Locate the cell with the specified text and output its (X, Y) center coordinate. 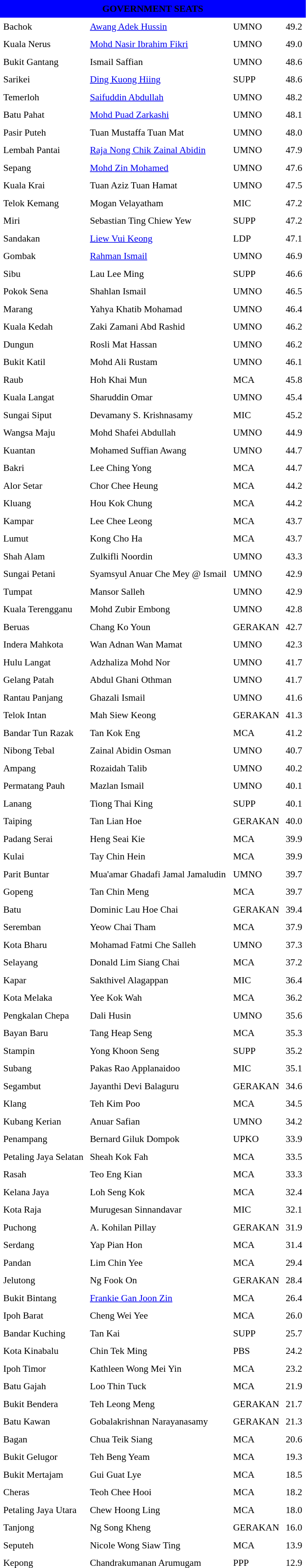
Sharuddin Omar (158, 397)
Teh Beng Yeam (158, 1457)
Bukit Katil (43, 362)
Mohd Zubir Embong (158, 609)
Mohd Puad Zarkashi (158, 115)
Tan Lian Hoe (158, 821)
Rosli Mat Hassan (158, 344)
Mansor Salleh (158, 591)
Bandar Kuching (43, 1333)
20.6 (294, 1439)
18.2 (294, 1492)
Taiping (43, 821)
Bukit Mertajam (43, 1474)
Lee Chee Leong (158, 521)
Gombak (43, 256)
45.8 (294, 379)
Lim Chin Yee (158, 1262)
46.1 (294, 362)
36.4 (294, 980)
Frankie Gan Joon Zin (158, 1298)
Pokok Sena (43, 291)
Kuala Krai (43, 185)
Gopeng (43, 892)
35.3 (294, 1033)
Yee Kok Wah (158, 998)
Rahman Ismail (158, 256)
Tumpat (43, 591)
Tanjong (43, 1527)
Tang Heap Seng (158, 1033)
Jelutong (43, 1280)
Kluang (43, 503)
Permatang Pauh (43, 786)
Kota Melaka (43, 998)
Raub (43, 379)
Hou Kok Chung (158, 503)
Batu Gajah (43, 1386)
Petaling Jaya Selatan (43, 1156)
Sungai Petani (43, 574)
PBS (257, 1351)
37.9 (294, 927)
Pandan (43, 1262)
46.6 (294, 273)
Mogan Velayatham (158, 203)
Dungun (43, 344)
Sebastian Ting Chiew Yew (158, 221)
Teoh Chee Hooi (158, 1492)
Sarikei (43, 79)
Donald Lim Siang Chai (158, 962)
47.5 (294, 185)
23.2 (294, 1368)
Kapar (43, 980)
31.4 (294, 1245)
Stampin (43, 1050)
Loh Seng Kok (158, 1192)
Kota Bharu (43, 944)
Zaki Zamani Abd Rashid (158, 327)
Puchong (43, 1227)
Teh Kim Poo (158, 1104)
Kubang Kerian (43, 1121)
34.2 (294, 1121)
Batu (43, 909)
Kuantan (43, 450)
Nibong Tebal (43, 750)
Loo Thin Tuck (158, 1386)
Lumut (43, 539)
GOVERNMENT SEATS (153, 9)
Alor Setar (43, 485)
28.4 (294, 1280)
Yap Pian Hon (158, 1245)
Rozaidah Talib (158, 768)
Dominic Lau Hoe Chai (158, 909)
Kampar (43, 521)
Ampang (43, 768)
Selayang (43, 962)
Bandar Tun Razak (43, 733)
Mua'amar Ghadafi Jamal Jamaludin (158, 874)
Yong Khoon Seng (158, 1050)
Beruas (43, 627)
Marang (43, 309)
Wangsa Maju (43, 433)
Sandakan (43, 238)
Kuala Nerus (43, 44)
18.0 (294, 1510)
42.3 (294, 644)
35.2 (294, 1050)
Anuar Safian (158, 1121)
Ghazali Ismail (158, 697)
45.4 (294, 397)
Rasah (43, 1174)
Mazlan Ismail (158, 786)
Devamany S. Krishnasamy (158, 415)
35.1 (294, 1068)
Bagan (43, 1439)
47.1 (294, 238)
Rantau Panjang (43, 697)
Adzhaliza Mohd Nor (158, 662)
32.4 (294, 1192)
Heng Seai Kie (158, 839)
Padang Serai (43, 839)
Saifuddin Abdullah (158, 97)
Batu Kawan (43, 1421)
45.2 (294, 415)
34.6 (294, 1086)
Bukit Bintang (43, 1298)
Hulu Langat (43, 662)
Shahlan Ismail (158, 291)
UPKO (257, 1139)
Liew Vui Keong (158, 238)
Lembah Pantai (43, 150)
Sakthivel Alagappan (158, 980)
Chin Tek Ming (158, 1351)
Raja Nong Chik Zainal Abidin (158, 150)
24.2 (294, 1351)
40.2 (294, 768)
47.6 (294, 167)
Mohd Nasir Ibrahim Fikri (158, 44)
Sibu (43, 273)
Tan Chin Meng (158, 892)
19.3 (294, 1457)
13.9 (294, 1545)
21.3 (294, 1421)
Chor Chee Heung (158, 485)
Serdang (43, 1245)
Teh Leong Meng (158, 1404)
Awang Adek Hussin (158, 26)
Kuala Kedah (43, 327)
Seputeh (43, 1545)
37.2 (294, 962)
48.2 (294, 97)
Tan Kok Eng (158, 733)
Pasir Puteh (43, 132)
Mohd Zin Mohamed (158, 167)
Yahya Khatib Mohamad (158, 309)
48.1 (294, 115)
46.5 (294, 291)
Shah Alam (43, 556)
Tan Kai (158, 1333)
Mah Siew Keong (158, 715)
37.3 (294, 944)
Jayanthi Devi Balaguru (158, 1086)
Pengkalan Chepa (43, 1015)
33.5 (294, 1156)
26.4 (294, 1298)
16.0 (294, 1527)
Seremban (43, 927)
Mohd Ali Rustam (158, 362)
36.2 (294, 998)
Gui Guat Lye (158, 1474)
40.0 (294, 821)
25.7 (294, 1333)
Bukit Gantang (43, 61)
46.9 (294, 256)
34.5 (294, 1104)
21.9 (294, 1386)
32.1 (294, 1210)
Bukit Gelugor (43, 1457)
Ipoh Timor (43, 1368)
Syamsyul Anuar Che Mey @ Ismail (158, 574)
Kota Raja (43, 1210)
Mohamad Fatmi Che Salleh (158, 944)
47.9 (294, 150)
Bayan Baru (43, 1033)
41.6 (294, 697)
41.2 (294, 733)
Bukit Bendera (43, 1404)
Bachok (43, 26)
Zainal Abidin Osman (158, 750)
Lau Lee Ming (158, 273)
Zulkifli Noordin (158, 556)
Kuala Langat (43, 397)
Kong Cho Ha (158, 539)
Ismail Saffian (158, 61)
Parit Buntar (43, 874)
Cheng Wei Yee (158, 1316)
40.7 (294, 750)
Kelana Jaya (43, 1192)
33.3 (294, 1174)
Indera Mahkota (43, 644)
Subang (43, 1068)
Dali Husin (158, 1015)
Teo Eng Kian (158, 1174)
Tuan Aziz Tuan Hamat (158, 185)
49.0 (294, 44)
Mohd Shafei Abdullah (158, 433)
42.8 (294, 609)
Yeow Chai Tham (158, 927)
Temerloh (43, 97)
Cheras (43, 1492)
Abdul Ghani Othman (158, 680)
Klang (43, 1104)
44.9 (294, 433)
Bernard Giluk Dompok (158, 1139)
48.0 (294, 132)
Gelang Patah (43, 680)
43.3 (294, 556)
Tiong Thai King (158, 803)
Miri (43, 221)
Gobalakrishnan Narayanasamy (158, 1421)
Tuan Mustaffa Tuan Mat (158, 132)
Ng Song Kheng (158, 1527)
39.4 (294, 909)
Telok Intan (43, 715)
Lanang (43, 803)
35.6 (294, 1015)
Ding Kuong Hiing (158, 79)
Chew Hoong Ling (158, 1510)
LDP (257, 238)
Batu Pahat (43, 115)
Bakri (43, 468)
Ipoh Barat (43, 1316)
Pakas Rao Applanaidoo (158, 1068)
46.4 (294, 309)
Chua Teik Siang (158, 1439)
18.5 (294, 1474)
A. Kohilan Pillay (158, 1227)
42.7 (294, 627)
Tay Chin Hein (158, 856)
Sepang (43, 167)
Mohamed Suffian Awang (158, 450)
Sungai Siput (43, 415)
21.7 (294, 1404)
26.0 (294, 1316)
33.9 (294, 1139)
Kota Kinabalu (43, 1351)
49.2 (294, 26)
Kulai (43, 856)
31.9 (294, 1227)
29.4 (294, 1262)
Kathleen Wong Mei Yin (158, 1368)
Wan Adnan Wan Mamat (158, 644)
41.3 (294, 715)
Hoh Khai Mun (158, 379)
Murugesan Sinnandavar (158, 1210)
Penampang (43, 1139)
Chang Ko Youn (158, 627)
Nicole Wong Siaw Ting (158, 1545)
Lee Ching Yong (158, 468)
Kuala Terengganu (43, 609)
Segambut (43, 1086)
Ng Fook On (158, 1280)
Sheah Kok Fah (158, 1156)
Telok Kemang (43, 203)
Petaling Jaya Utara (43, 1510)
